Return the [X, Y] coordinate for the center point of the cell that contains the specified text.  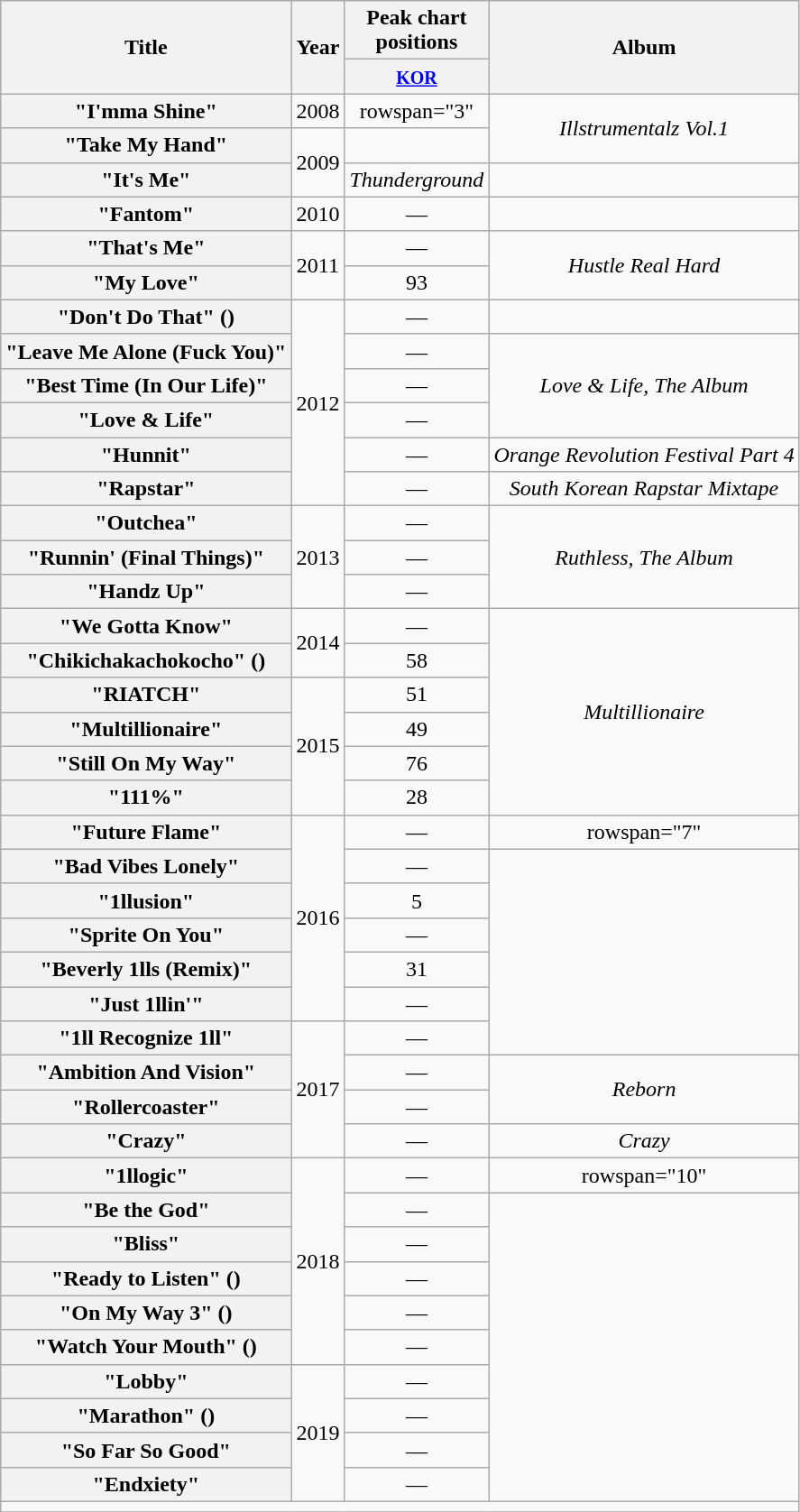
rowspan="10" [644, 1175]
"111%" [146, 797]
2008 [317, 111]
"Endxiety" [146, 1484]
2014 [317, 643]
"Take My Hand" [146, 145]
"Bad Vibes Lonely" [146, 866]
Hustle Real Hard [644, 265]
"I'mma Shine" [146, 111]
"Still On My Way" [146, 763]
"My Love" [146, 282]
Love & Life, The Album [644, 385]
"It's Me" [146, 180]
KOR [417, 77]
2012 [317, 402]
"Future Flame" [146, 832]
93 [417, 282]
"Watch Your Mouth" () [146, 1347]
Title [146, 47]
Year [317, 47]
Illstrumentalz Vol.1 [644, 128]
"Handz Up" [146, 592]
5 [417, 900]
2009 [317, 162]
"That's Me" [146, 248]
"Crazy" [146, 1141]
"Be the God" [146, 1210]
76 [417, 763]
"Just 1llin'" [146, 1004]
"Marathon" () [146, 1415]
South Korean Rapstar Mixtape [644, 489]
"Love & Life" [146, 419]
"1ll Recognize 1ll" [146, 1038]
"Hunnit" [146, 454]
"Ambition And Vision" [146, 1073]
"Lobby" [146, 1381]
"1llusion" [146, 900]
"RIATCH" [146, 695]
Multillionaire [644, 712]
58 [417, 660]
31 [417, 969]
49 [417, 729]
Thunderground [417, 180]
Crazy [644, 1141]
2011 [317, 265]
28 [417, 797]
"Rapstar" [146, 489]
"Fantom" [146, 214]
51 [417, 695]
Peak chart positions [417, 31]
2018 [317, 1261]
Reborn [644, 1090]
"Outchea" [146, 523]
"Sprite On You" [146, 935]
2017 [317, 1090]
2010 [317, 214]
2015 [317, 746]
"So Far So Good" [146, 1450]
Orange Revolution Festival Part 4 [644, 454]
rowspan="7" [644, 832]
"1llogic" [146, 1175]
rowspan="3" [417, 111]
Album [644, 47]
"Best Time (In Our Life)" [146, 385]
2013 [317, 558]
"We Gotta Know" [146, 626]
"On My Way 3" () [146, 1313]
Ruthless, The Album [644, 558]
2019 [317, 1433]
"Bliss" [146, 1244]
"Chikichakachokocho" () [146, 660]
"Multillionaire" [146, 729]
"Beverly 1lls (Remix)" [146, 969]
"Rollercoaster" [146, 1107]
"Runnin' (Final Things)" [146, 558]
2016 [317, 917]
"Leave Me Alone (Fuck You)" [146, 351]
"Don't Do That" () [146, 317]
"Ready to Listen" () [146, 1278]
